Provide the (X, Y) coordinate of the cell's center where the given text is located.  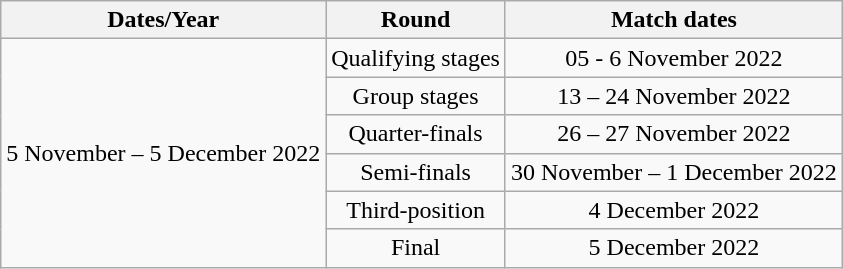
13 – 24 November 2022 (674, 96)
5 November – 5 December 2022 (164, 153)
05 - 6 November 2022 (674, 58)
Final (416, 248)
Quarter-finals (416, 134)
Match dates (674, 20)
4 December 2022 (674, 210)
Qualifying stages (416, 58)
Semi-finals (416, 172)
5 December 2022 (674, 248)
Third-position (416, 210)
30 November – 1 December 2022 (674, 172)
Round (416, 20)
Dates/Year (164, 20)
26 – 27 November 2022 (674, 134)
Group stages (416, 96)
